Output the (x, y) coordinate of the center of the cell containing the given text.  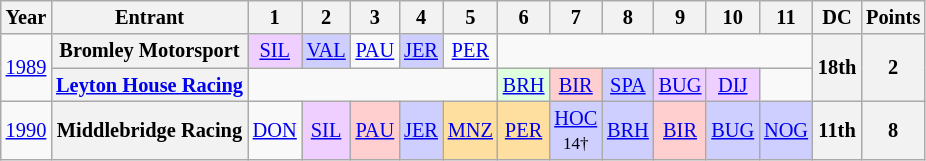
1990 (26, 130)
5 (470, 17)
VAL (326, 51)
1 (275, 17)
10 (732, 17)
4 (421, 17)
Leyton House Racing (150, 85)
18th (837, 68)
11 (786, 17)
DIJ (732, 85)
Entrant (150, 17)
3 (376, 17)
9 (680, 17)
DON (275, 130)
MNZ (470, 130)
7 (576, 17)
HOC14† (576, 130)
6 (524, 17)
Year (26, 17)
Middlebridge Racing (150, 130)
1989 (26, 68)
Points (893, 17)
DC (837, 17)
NOG (786, 130)
Bromley Motorsport (150, 51)
11th (837, 130)
SPA (628, 85)
